Return (X, Y) of the center of cell containing provided text 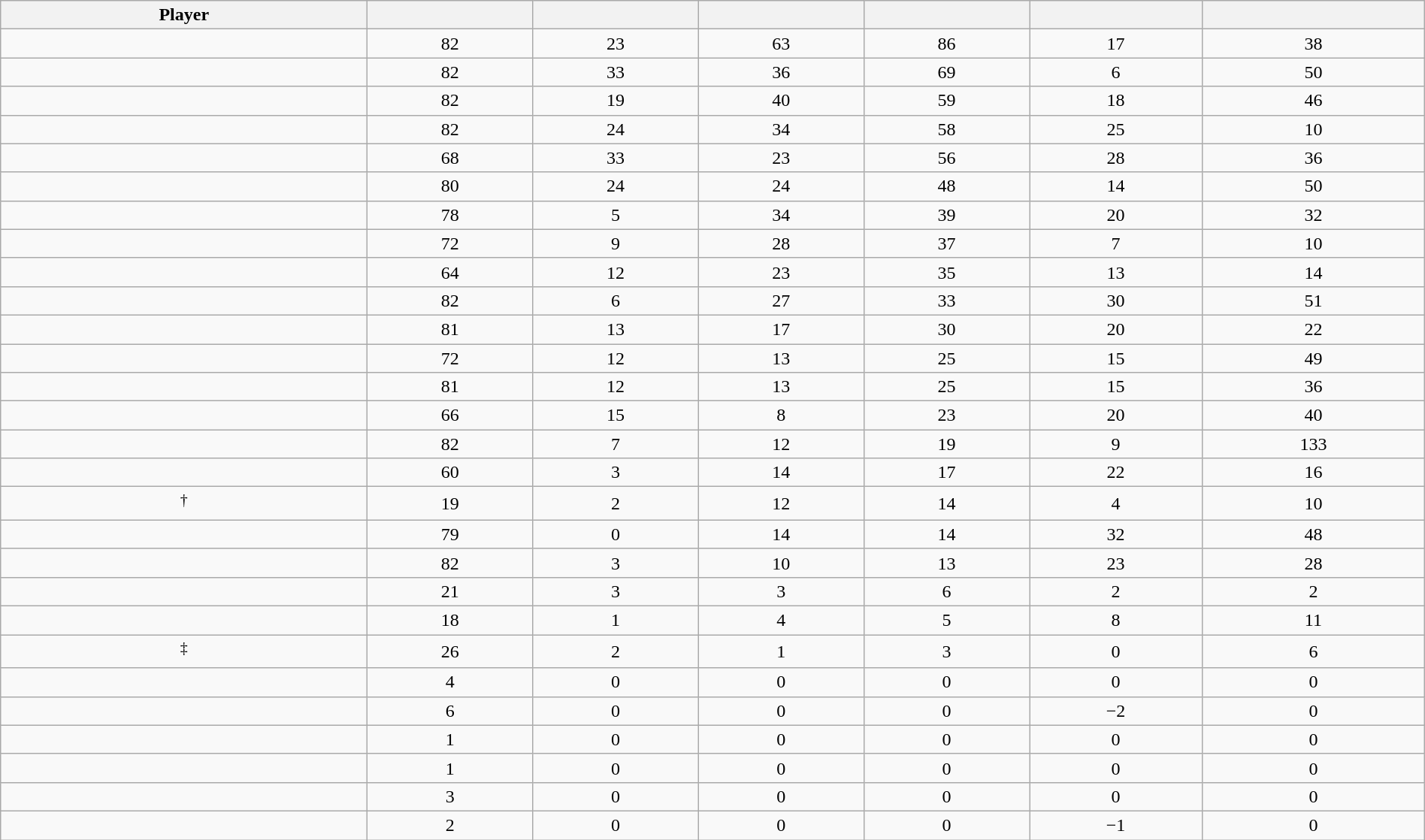
16 (1314, 473)
80 (450, 186)
38 (1314, 44)
11 (1314, 621)
58 (946, 129)
69 (946, 72)
35 (946, 272)
78 (450, 215)
−2 (1116, 711)
60 (450, 473)
64 (450, 272)
51 (1314, 301)
21 (450, 591)
27 (781, 301)
46 (1314, 101)
† (184, 503)
‡ (184, 652)
86 (946, 44)
59 (946, 101)
Player (184, 15)
37 (946, 243)
26 (450, 652)
66 (450, 415)
49 (1314, 358)
56 (946, 158)
133 (1314, 444)
63 (781, 44)
68 (450, 158)
39 (946, 215)
79 (450, 534)
−1 (1116, 825)
